Capture the cell that displays the provided text and extract its [x, y] central coordinate. 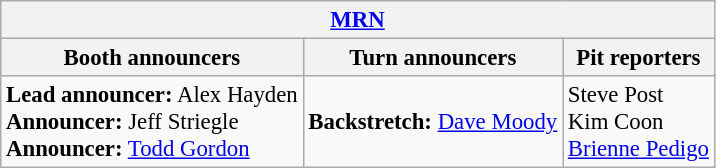
Lead announcer: Alex HaydenAnnouncer: Jeff StriegleAnnouncer: Todd Gordon [152, 122]
Turn announcers [432, 58]
Pit reporters [639, 58]
Steve PostKim CoonBrienne Pedigo [639, 122]
Booth announcers [152, 58]
Backstretch: Dave Moody [432, 122]
MRN [358, 20]
